For the text-containing cell, return its midpoint in [x, y] coordinate format. 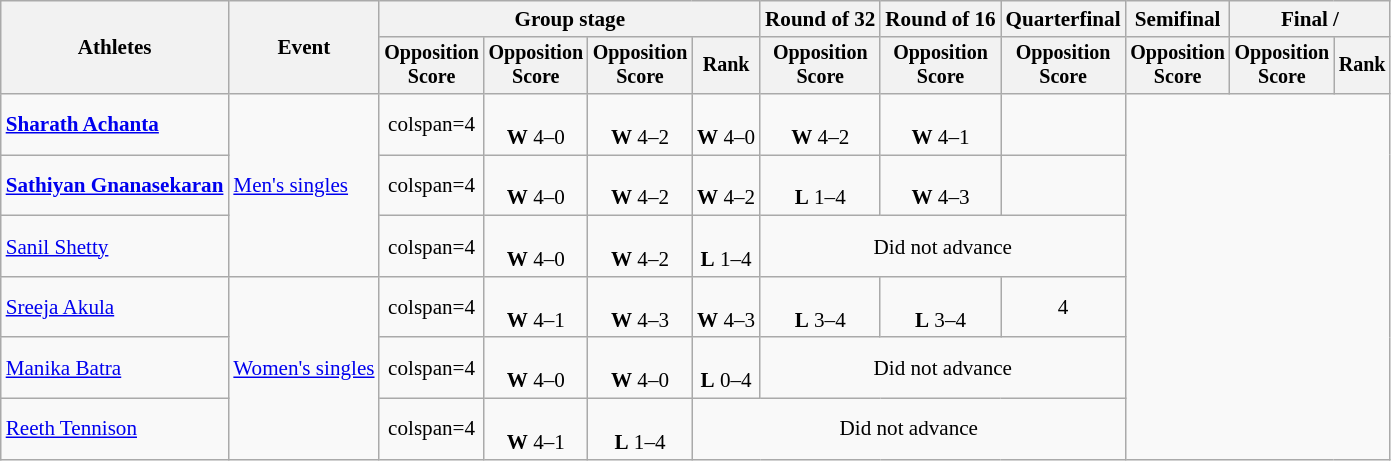
Sreeja Akula [115, 308]
Semifinal [1178, 18]
Round of 32 [820, 18]
Sathiyan Gnanasekaran [115, 186]
L 0–4 [726, 368]
Quarterfinal [1064, 18]
Reeth Tennison [115, 428]
Men's singles [304, 186]
Sanil Shetty [115, 246]
Group stage [570, 18]
4 [1064, 308]
Manika Batra [115, 368]
Round of 16 [940, 18]
Final / [1310, 18]
Athletes [115, 48]
Sharath Achanta [115, 124]
Event [304, 48]
Women's singles [304, 368]
